Return the (X, Y) coordinate for the center point of the cell that contains the specified text.  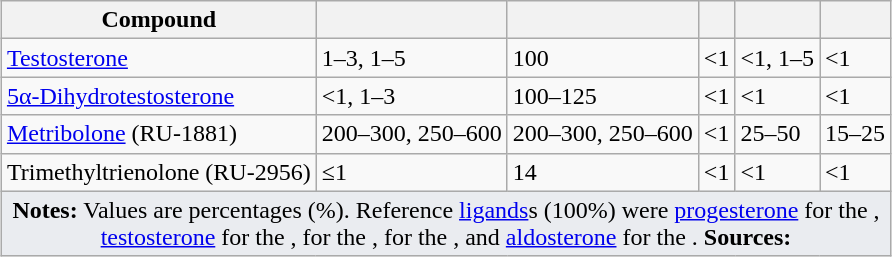
100–125 (602, 96)
25–50 (778, 134)
14 (602, 172)
<1, 1–5 (778, 58)
5α-Dihydrotestosterone (158, 96)
Testosterone (158, 58)
15–25 (856, 134)
100 (602, 58)
Metribolone (RU-1881) (158, 134)
Trimethyltrienolone (RU-2956) (158, 172)
≤1 (412, 172)
Compound (158, 20)
<1, 1–3 (412, 96)
1–3, 1–5 (412, 58)
